Return the [X, Y] coordinate for the center point of the cell that contains the specified text.  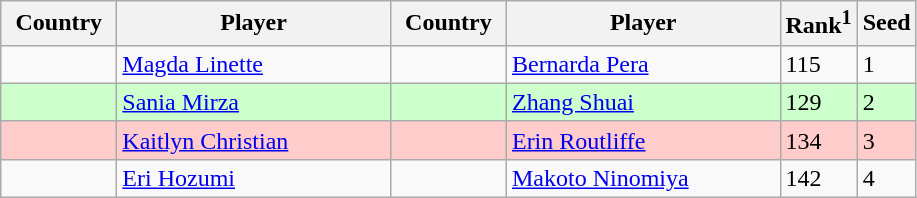
134 [818, 140]
Kaitlyn Christian [254, 140]
Zhang Shuai [643, 102]
Magda Linette [254, 64]
Bernarda Pera [643, 64]
142 [818, 178]
Eri Hozumi [254, 178]
Rank1 [818, 24]
Erin Routliffe [643, 140]
Sania Mirza [254, 102]
115 [818, 64]
2 [886, 102]
129 [818, 102]
Makoto Ninomiya [643, 178]
3 [886, 140]
Seed [886, 24]
4 [886, 178]
1 [886, 64]
